Find where the given text appears and provide that cell's center as (x, y) coordinate. 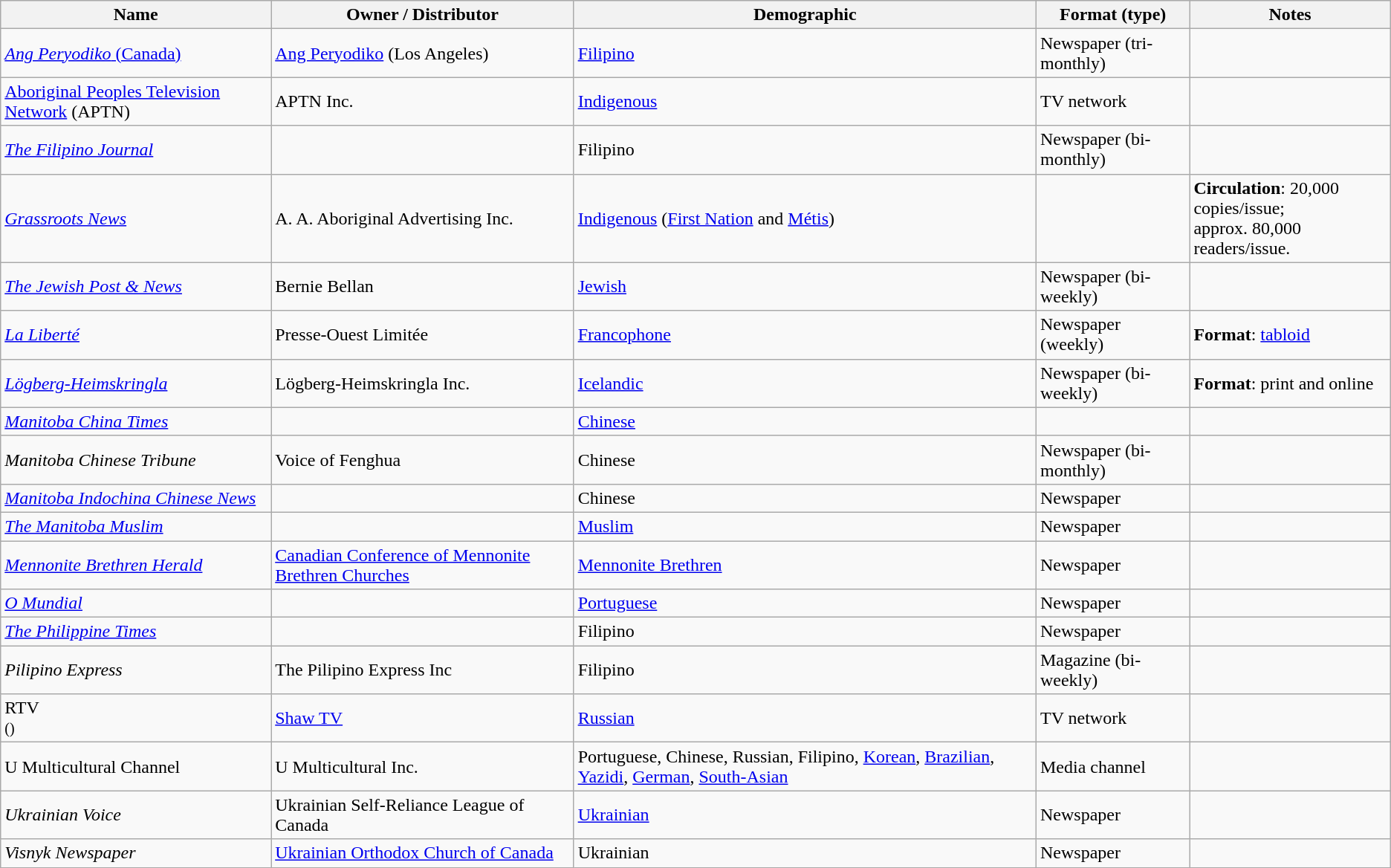
Lögberg-Heimskringla Inc. (422, 383)
Format: print and online (1290, 383)
Ukrainian Orthodox Church of Canada (422, 853)
APTN Inc. (422, 101)
Francophone (805, 334)
Presse-Ouest Limitée (422, 334)
U Multicultural Inc. (422, 767)
Ang Peryodiko (Los Angeles) (422, 54)
Format: tabloid (1290, 334)
Mennonite Brethren (805, 565)
Grassroots News (136, 218)
Jewish (805, 287)
Ang Peryodiko (Canada) (136, 54)
Magazine (bi-weekly) (1112, 670)
Icelandic (805, 383)
Format (type) (1112, 15)
The Jewish Post & News (136, 287)
Circulation: 20,000 copies/issue;approx. 80,000 readers/issue. (1290, 218)
Portuguese, Chinese, Russian, Filipino, Korean, Brazilian, Yazidi, German, South-Asian (805, 767)
RTV() (136, 718)
U Multicultural Channel (136, 767)
Aboriginal Peoples Television Network (APTN) (136, 101)
Lögberg-Heimskringla (136, 383)
The Filipino Journal (136, 150)
Ukrainian Voice (136, 814)
Indigenous (805, 101)
The Philippine Times (136, 632)
A. A. Aboriginal Advertising Inc. (422, 218)
Portuguese (805, 603)
Voice of Fenghua (422, 459)
The Manitoba Muslim (136, 526)
Notes (1290, 15)
La Liberté (136, 334)
Mennonite Brethren Herald (136, 565)
Media channel (1112, 767)
Bernie Bellan (422, 287)
Manitoba Indochina Chinese News (136, 498)
The Pilipino Express Inc (422, 670)
Manitoba Chinese Tribune (136, 459)
Name (136, 15)
Newspaper (weekly) (1112, 334)
Ukrainian Self-Reliance League of Canada (422, 814)
Indigenous (First Nation and Métis) (805, 218)
Pilipino Express (136, 670)
Newspaper (tri-monthly) (1112, 54)
O Mundial (136, 603)
Visnyk Newspaper (136, 853)
Canadian Conference of Mennonite Brethren Churches (422, 565)
Muslim (805, 526)
Manitoba China Times (136, 421)
Shaw TV (422, 718)
Russian (805, 718)
Owner / Distributor (422, 15)
Demographic (805, 15)
